Locate the cell with the specified text and output its [x, y] center coordinate. 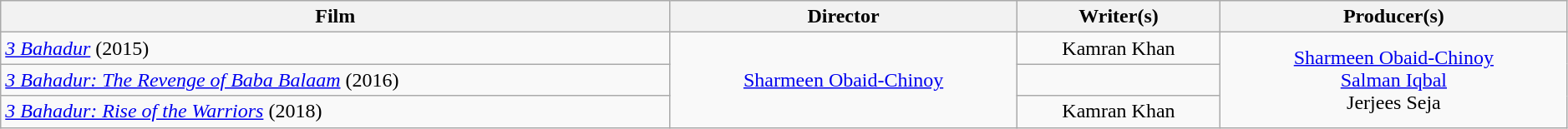
Sharmeen Obaid-Chinoy [844, 80]
3 Bahadur: The Revenge of Baba Balaam (2016) [336, 80]
Director [844, 17]
Writer(s) [1118, 17]
Film [336, 17]
3 Bahadur (2015) [336, 48]
Sharmeen Obaid-ChinoySalman Iqbal Jerjees Seja [1393, 80]
3 Bahadur: Rise of the Warriors (2018) [336, 112]
Producer(s) [1393, 17]
